Locate the cell with the specified text and output its [X, Y] center coordinate. 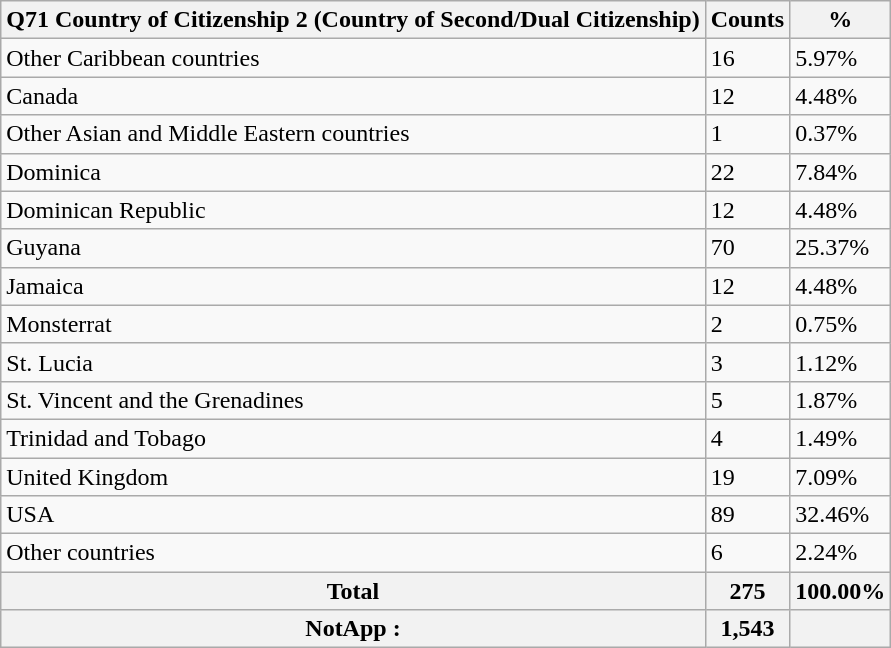
5.97% [840, 58]
32.46% [840, 515]
Canada [353, 96]
1.49% [840, 438]
Other Asian and Middle Eastern countries [353, 134]
St. Lucia [353, 362]
7.09% [840, 477]
0.75% [840, 324]
0.37% [840, 134]
Counts [747, 20]
Jamaica [353, 286]
70 [747, 248]
1.12% [840, 362]
1.87% [840, 400]
22 [747, 172]
United Kingdom [353, 477]
Monsterrat [353, 324]
1 [747, 134]
USA [353, 515]
89 [747, 515]
5 [747, 400]
Trinidad and Tobago [353, 438]
2 [747, 324]
25.37% [840, 248]
Dominican Republic [353, 210]
2.24% [840, 553]
4 [747, 438]
St. Vincent and the Grenadines [353, 400]
Other countries [353, 553]
Guyana [353, 248]
100.00% [840, 591]
16 [747, 58]
3 [747, 362]
Other Caribbean countries [353, 58]
NotApp : [353, 629]
6 [747, 553]
275 [747, 591]
Total [353, 591]
Dominica [353, 172]
% [840, 20]
Q71 Country of Citizenship 2 (Country of Second/Dual Citizenship) [353, 20]
19 [747, 477]
1,543 [747, 629]
7.84% [840, 172]
